Scan for the cell matching the given text and deliver its [X, Y] coordinate at center. 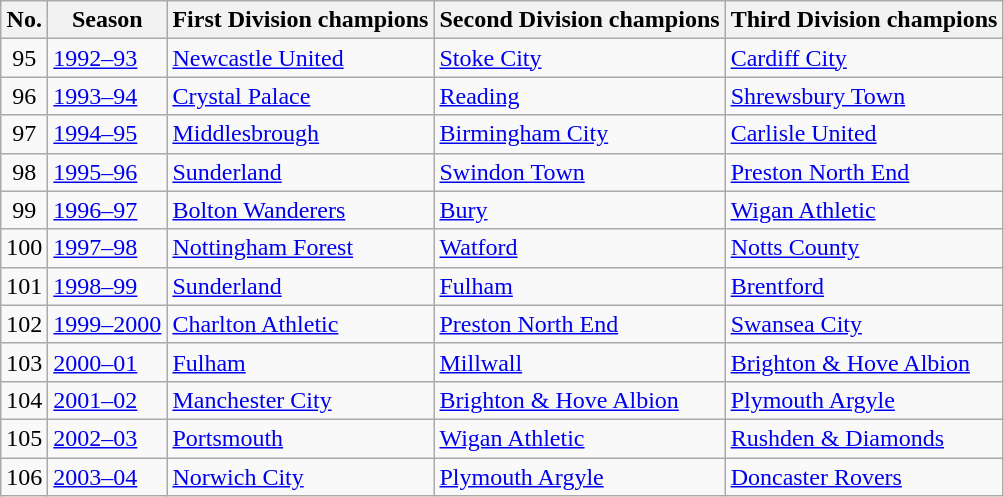
2001–02 [108, 400]
Watford [580, 248]
Carlisle United [864, 134]
97 [24, 134]
1993–94 [108, 96]
Cardiff City [864, 58]
1998–99 [108, 286]
1994–95 [108, 134]
104 [24, 400]
100 [24, 248]
Third Division champions [864, 20]
96 [24, 96]
Shrewsbury Town [864, 96]
Millwall [580, 362]
Season [108, 20]
Bury [580, 210]
Manchester City [300, 400]
Birmingham City [580, 134]
2002–03 [108, 438]
101 [24, 286]
Nottingham Forest [300, 248]
First Division champions [300, 20]
Reading [580, 96]
Norwich City [300, 477]
1996–97 [108, 210]
Stoke City [580, 58]
Crystal Palace [300, 96]
Portsmouth [300, 438]
99 [24, 210]
Second Division champions [580, 20]
Doncaster Rovers [864, 477]
Rushden & Diamonds [864, 438]
2000–01 [108, 362]
105 [24, 438]
Notts County [864, 248]
Newcastle United [300, 58]
No. [24, 20]
Swindon Town [580, 172]
103 [24, 362]
Bolton Wanderers [300, 210]
2003–04 [108, 477]
98 [24, 172]
1995–96 [108, 172]
Charlton Athletic [300, 324]
102 [24, 324]
95 [24, 58]
1992–93 [108, 58]
Swansea City [864, 324]
1997–98 [108, 248]
Brentford [864, 286]
1999–2000 [108, 324]
106 [24, 477]
Middlesbrough [300, 134]
